Return [X, Y] of the center of cell containing provided text 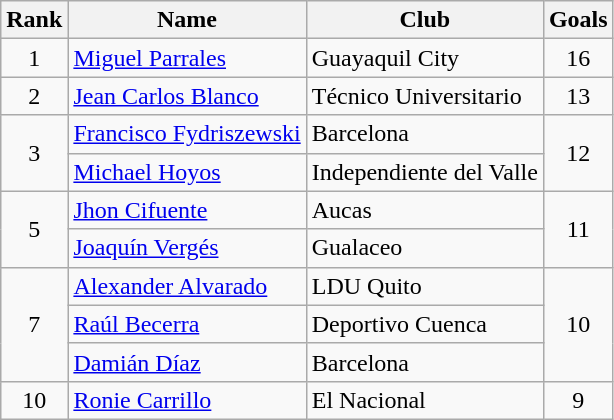
Raúl Becerra [187, 324]
7 [34, 324]
13 [578, 96]
El Nacional [424, 400]
Joaquín Vergés [187, 248]
Jhon Cifuente [187, 210]
5 [34, 229]
Goals [578, 20]
12 [578, 153]
1 [34, 58]
3 [34, 153]
11 [578, 229]
Deportivo Cuenca [424, 324]
Guayaquil City [424, 58]
Miguel Parrales [187, 58]
LDU Quito [424, 286]
Michael Hoyos [187, 172]
Jean Carlos Blanco [187, 96]
16 [578, 58]
Ronie Carrillo [187, 400]
Técnico Universitario [424, 96]
9 [578, 400]
Independiente del Valle [424, 172]
Club [424, 20]
Alexander Alvarado [187, 286]
Francisco Fydriszewski [187, 134]
2 [34, 96]
Damián Díaz [187, 362]
Aucas [424, 210]
Name [187, 20]
Rank [34, 20]
Gualaceo [424, 248]
